Detect which cell encompasses the target text, then output its (x, y) center coordinate. 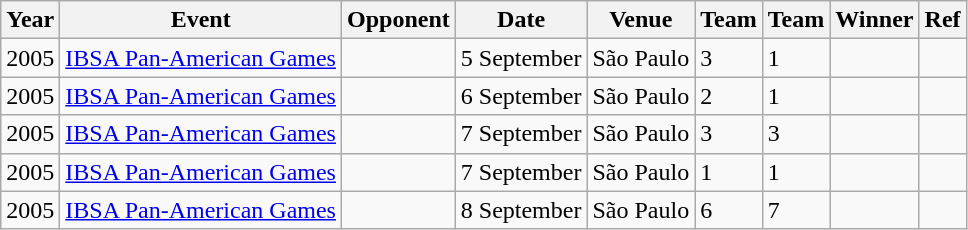
Year (30, 20)
Opponent (398, 20)
6 (729, 210)
Ref (942, 20)
8 September (521, 210)
Venue (641, 20)
6 September (521, 96)
Winner (874, 20)
2 (729, 96)
5 September (521, 58)
Event (201, 20)
7 (796, 210)
Date (521, 20)
